Return (X, Y) of the center of cell containing provided text 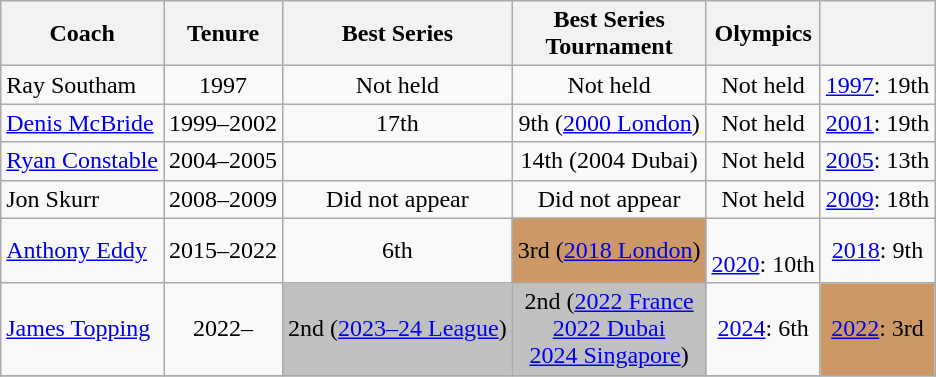
Best Series (398, 34)
Best Series Tournament (609, 34)
Coach (82, 34)
2008–2009 (224, 199)
Anthony Eddy (82, 250)
Ryan Constable (82, 161)
2022– (224, 329)
14th (2004 Dubai) (609, 161)
2020: 10th (763, 250)
Jon Skurr (82, 199)
9th (2000 London) (609, 123)
2nd (2023–24 League) (398, 329)
2015–2022 (224, 250)
1999–2002 (224, 123)
2022: 3rd (877, 329)
Denis McBride (82, 123)
Tenure (224, 34)
6th (398, 250)
Ray Southam (82, 85)
3rd (2018 London) (609, 250)
1997: 19th (877, 85)
1997 (224, 85)
2005: 13th (877, 161)
2018: 9th (877, 250)
James Topping (82, 329)
2024: 6th (763, 329)
Olympics (763, 34)
2009: 18th (877, 199)
17th (398, 123)
2nd (2022 France 2022 Dubai 2024 Singapore) (609, 329)
2001: 19th (877, 123)
2004–2005 (224, 161)
